Extract the [X, Y] coordinate from the center of the cell holding the provided text.  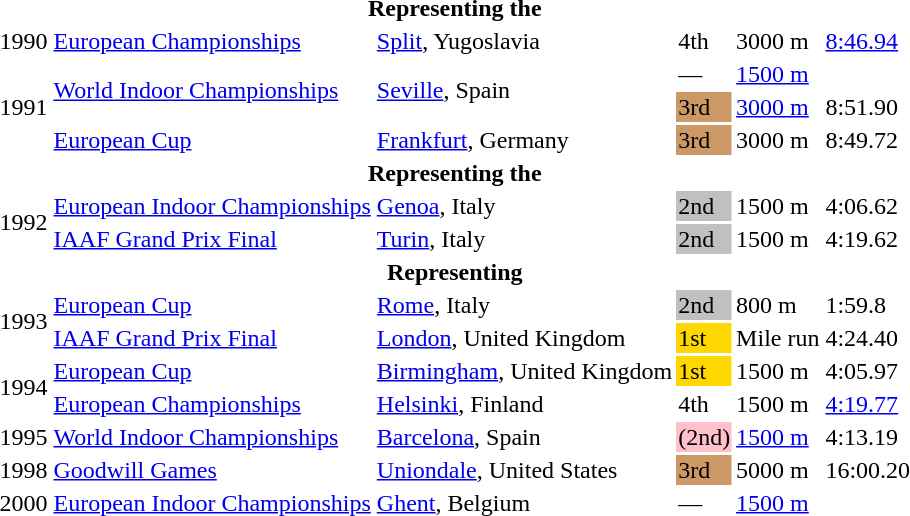
London, United Kingdom [524, 338]
Split, Yugoslavia [524, 41]
European Indoor Championships [212, 206]
Turin, Italy [524, 239]
Goodwill Games [212, 470]
5000 m [778, 470]
Frankfurt, Germany [524, 140]
Seville, Spain [524, 90]
(2nd) [704, 437]
Mile run [778, 338]
800 m [778, 305]
Uniondale, United States [524, 470]
Birmingham, United Kingdom [524, 371]
Rome, Italy [524, 305]
Genoa, Italy [524, 206]
— [704, 74]
Helsinki, Finland [524, 404]
Barcelona, Spain [524, 437]
